For the text-containing cell, return its midpoint in (X, Y) coordinate format. 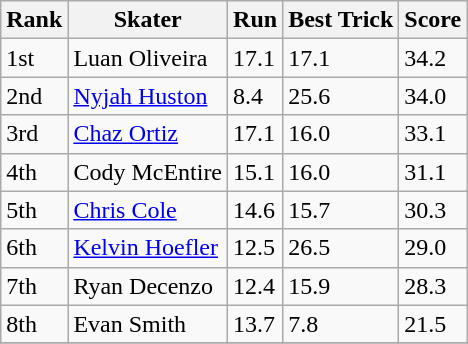
Rank (34, 20)
7th (34, 286)
Cody McEntire (148, 172)
2nd (34, 96)
15.9 (341, 286)
Ryan Decenzo (148, 286)
13.7 (256, 324)
Chris Cole (148, 210)
29.0 (433, 248)
7.8 (341, 324)
12.5 (256, 248)
1st (34, 58)
26.5 (341, 248)
5th (34, 210)
8th (34, 324)
Score (433, 20)
Best Trick (341, 20)
34.0 (433, 96)
8.4 (256, 96)
15.7 (341, 210)
Run (256, 20)
Skater (148, 20)
15.1 (256, 172)
Kelvin Hoefler (148, 248)
31.1 (433, 172)
21.5 (433, 324)
14.6 (256, 210)
3rd (34, 134)
12.4 (256, 286)
Chaz Ortiz (148, 134)
Nyjah Huston (148, 96)
Luan Oliveira (148, 58)
28.3 (433, 286)
30.3 (433, 210)
Evan Smith (148, 324)
25.6 (341, 96)
4th (34, 172)
6th (34, 248)
34.2 (433, 58)
33.1 (433, 134)
